From the cell containing the given text, extract its center point as [X, Y] coordinate. 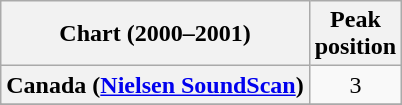
Chart (2000–2001) [155, 34]
Canada (Nielsen SoundScan) [155, 85]
Peakposition [355, 34]
3 [355, 85]
